Return the (x, y) coordinate for the center point of the cell that contains the specified text.  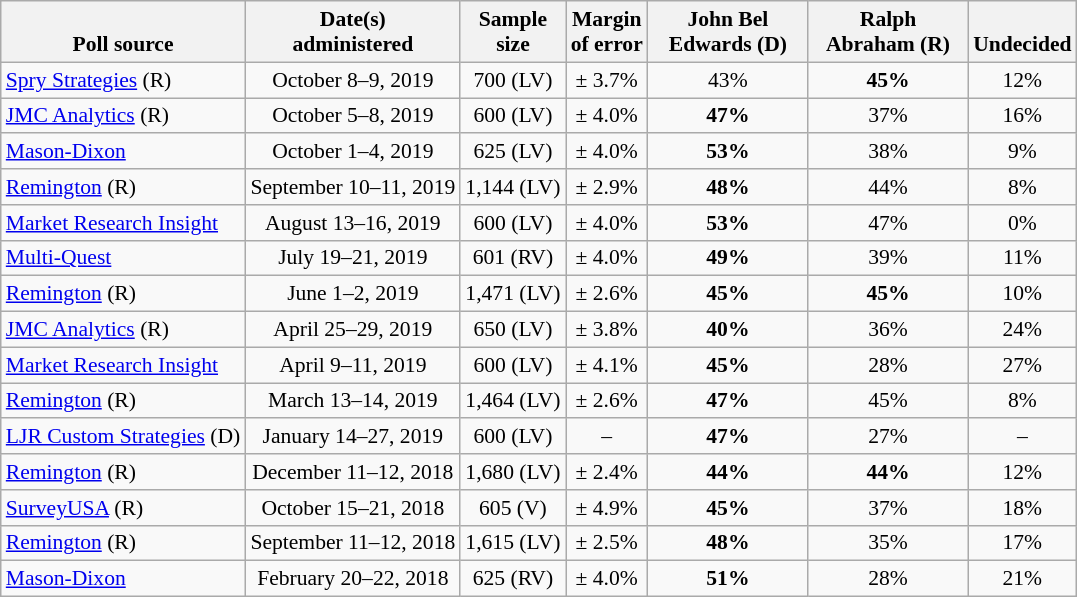
1,615 (LV) (512, 543)
650 (LV) (512, 330)
SurveyUSA (R) (124, 508)
± 4.9% (607, 508)
Undecided (1022, 32)
24% (1022, 330)
April 25–29, 2019 (352, 330)
October 15–21, 2018 (352, 508)
700 (LV) (512, 80)
LJR Custom Strategies (D) (124, 437)
RalphAbraham (R) (888, 32)
49% (728, 258)
0% (1022, 223)
Poll source (124, 32)
Multi-Quest (124, 258)
1,144 (LV) (512, 187)
625 (RV) (512, 579)
39% (888, 258)
43% (728, 80)
16% (1022, 116)
38% (888, 152)
July 19–21, 2019 (352, 258)
± 4.1% (607, 365)
17% (1022, 543)
October 8–9, 2019 (352, 80)
36% (888, 330)
601 (RV) (512, 258)
Samplesize (512, 32)
11% (1022, 258)
± 2.9% (607, 187)
March 13–14, 2019 (352, 401)
605 (V) (512, 508)
April 9–11, 2019 (352, 365)
February 20–22, 2018 (352, 579)
18% (1022, 508)
1,471 (LV) (512, 294)
October 5–8, 2019 (352, 116)
Date(s)administered (352, 32)
21% (1022, 579)
January 14–27, 2019 (352, 437)
Spry Strategies (R) (124, 80)
625 (LV) (512, 152)
35% (888, 543)
± 2.4% (607, 472)
9% (1022, 152)
December 11–12, 2018 (352, 472)
51% (728, 579)
10% (1022, 294)
Marginof error (607, 32)
40% (728, 330)
September 11–12, 2018 (352, 543)
± 3.8% (607, 330)
August 13–16, 2019 (352, 223)
June 1–2, 2019 (352, 294)
± 3.7% (607, 80)
1,680 (LV) (512, 472)
October 1–4, 2019 (352, 152)
John BelEdwards (D) (728, 32)
September 10–11, 2019 (352, 187)
1,464 (LV) (512, 401)
± 2.5% (607, 543)
